Identify which cell holds the provided text, then report its (X, Y) central coordinate. 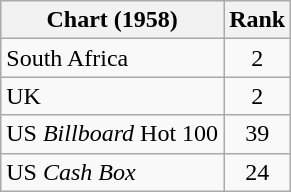
39 (258, 134)
Chart (1958) (112, 20)
UK (112, 96)
US Cash Box (112, 172)
Rank (258, 20)
24 (258, 172)
US Billboard Hot 100 (112, 134)
South Africa (112, 58)
